Scan for the cell matching the given text and deliver its (X, Y) coordinate at center. 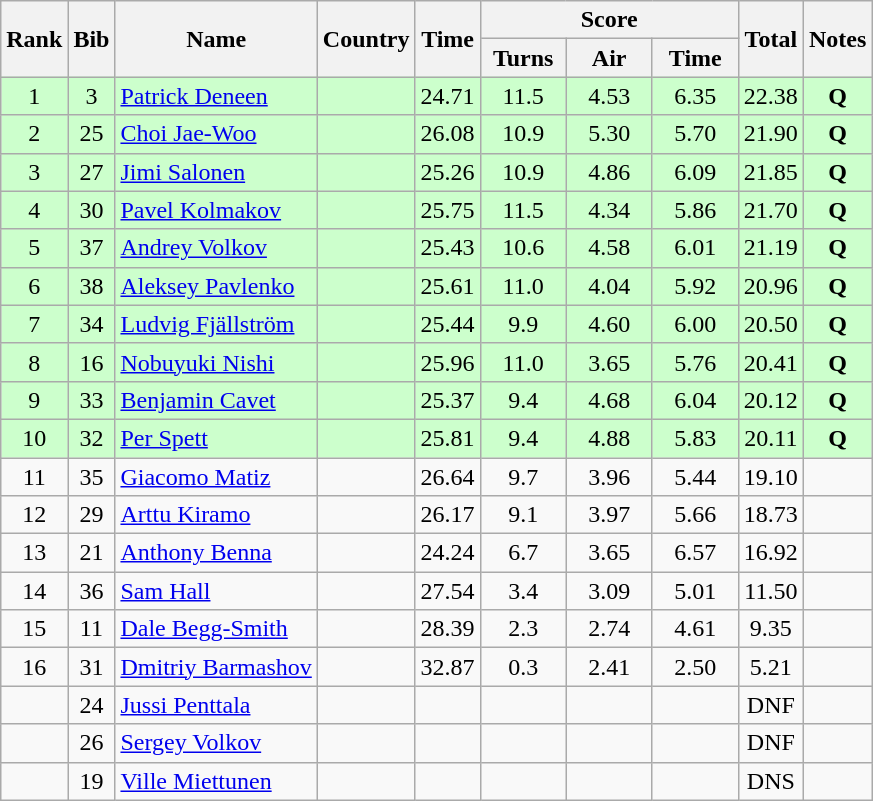
16.92 (770, 553)
10.6 (523, 248)
4.88 (609, 438)
24 (92, 705)
27.54 (448, 591)
Total (770, 39)
25.37 (448, 400)
4 (34, 210)
6.35 (695, 96)
3.09 (609, 591)
Per Spett (216, 438)
9 (34, 400)
15 (34, 629)
Score (609, 20)
Rank (34, 39)
2 (34, 134)
20.11 (770, 438)
20.96 (770, 286)
22.38 (770, 96)
6.7 (523, 553)
25.81 (448, 438)
5.66 (695, 515)
5.44 (695, 477)
19 (92, 781)
6.09 (695, 172)
28.39 (448, 629)
27 (92, 172)
37 (92, 248)
3.4 (523, 591)
4.53 (609, 96)
21.19 (770, 248)
21.90 (770, 134)
Turns (523, 58)
21 (92, 553)
Notes (837, 39)
5.01 (695, 591)
25.75 (448, 210)
Country (366, 39)
26.08 (448, 134)
Pavel Kolmakov (216, 210)
19.10 (770, 477)
4.68 (609, 400)
6.01 (695, 248)
2.74 (609, 629)
Ludvig Fjällström (216, 324)
DNS (770, 781)
3.96 (609, 477)
26.64 (448, 477)
9.35 (770, 629)
Name (216, 39)
6.00 (695, 324)
Choi Jae-Woo (216, 134)
Dmitriy Barmashov (216, 667)
2.3 (523, 629)
5.92 (695, 286)
25.44 (448, 324)
5.86 (695, 210)
Dale Begg-Smith (216, 629)
5.21 (770, 667)
6.04 (695, 400)
8 (34, 362)
31 (92, 667)
6 (34, 286)
33 (92, 400)
Bib (92, 39)
Anthony Benna (216, 553)
4.04 (609, 286)
5.83 (695, 438)
34 (92, 324)
32.87 (448, 667)
24.24 (448, 553)
38 (92, 286)
9.9 (523, 324)
Nobuyuki Nishi (216, 362)
Air (609, 58)
1 (34, 96)
20.12 (770, 400)
35 (92, 477)
5.30 (609, 134)
25 (92, 134)
21.85 (770, 172)
25.26 (448, 172)
Aleksey Pavlenko (216, 286)
Jimi Salonen (216, 172)
32 (92, 438)
4.61 (695, 629)
36 (92, 591)
Jussi Penttala (216, 705)
6.57 (695, 553)
14 (34, 591)
Sam Hall (216, 591)
2.41 (609, 667)
11.50 (770, 591)
30 (92, 210)
7 (34, 324)
Giacomo Matiz (216, 477)
Patrick Deneen (216, 96)
26.17 (448, 515)
24.71 (448, 96)
29 (92, 515)
13 (34, 553)
Sergey Volkov (216, 743)
2.50 (695, 667)
Andrey Volkov (216, 248)
20.41 (770, 362)
4.58 (609, 248)
25.43 (448, 248)
4.34 (609, 210)
3.97 (609, 515)
5 (34, 248)
5.76 (695, 362)
5.70 (695, 134)
Ville Miettunen (216, 781)
9.7 (523, 477)
26 (92, 743)
25.96 (448, 362)
25.61 (448, 286)
12 (34, 515)
4.60 (609, 324)
21.70 (770, 210)
20.50 (770, 324)
18.73 (770, 515)
10 (34, 438)
Arttu Kiramo (216, 515)
0.3 (523, 667)
Benjamin Cavet (216, 400)
4.86 (609, 172)
9.1 (523, 515)
